Scan for the cell matching the given text and deliver its (X, Y) coordinate at center. 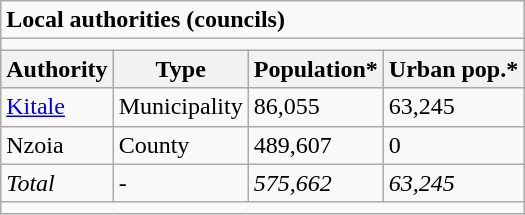
0 (453, 145)
County (180, 145)
- (180, 183)
Nzoia (57, 145)
Local authorities (councils) (262, 20)
Total (57, 183)
Kitale (57, 107)
489,607 (316, 145)
Urban pop.* (453, 69)
575,662 (316, 183)
Municipality (180, 107)
86,055 (316, 107)
Authority (57, 69)
Population* (316, 69)
Type (180, 69)
